Capture the cell that displays the provided text and extract its (x, y) central coordinate. 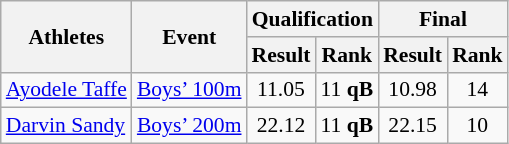
Qualification (313, 19)
Ayodele Taffe (66, 90)
10 (478, 126)
10.98 (412, 90)
11.05 (282, 90)
22.12 (282, 126)
14 (478, 90)
Final (442, 19)
Event (190, 36)
Darvin Sandy (66, 126)
22.15 (412, 126)
Boys’ 100m (190, 90)
Boys’ 200m (190, 126)
Athletes (66, 36)
